Provide the (x, y) coordinate of the cell's center where the given text is located.  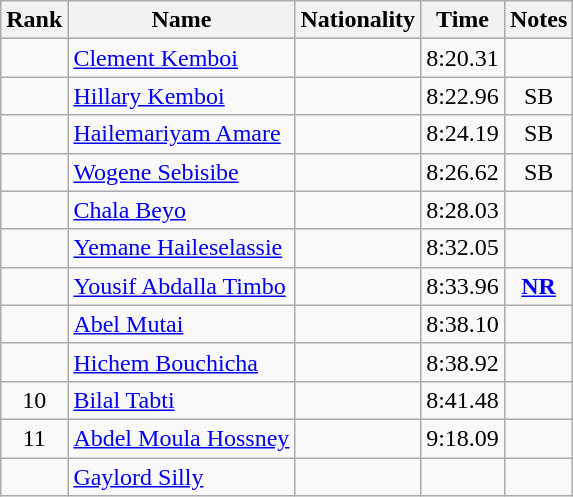
8:24.19 (463, 134)
8:20.31 (463, 58)
Abdel Moula Hossney (182, 438)
10 (34, 400)
Wogene Sebisibe (182, 172)
Nationality (358, 20)
Gaylord Silly (182, 477)
NR (538, 286)
Hailemariyam Amare (182, 134)
Clement Kemboi (182, 58)
8:38.92 (463, 362)
8:38.10 (463, 324)
9:18.09 (463, 438)
Bilal Tabti (182, 400)
Notes (538, 20)
8:41.48 (463, 400)
Name (182, 20)
Hillary Kemboi (182, 96)
Chala Beyo (182, 210)
Yemane Haileselassie (182, 248)
8:26.62 (463, 172)
Rank (34, 20)
8:32.05 (463, 248)
11 (34, 438)
Yousif Abdalla Timbo (182, 286)
Time (463, 20)
Hichem Bouchicha (182, 362)
8:33.96 (463, 286)
8:28.03 (463, 210)
8:22.96 (463, 96)
Abel Mutai (182, 324)
